Find where the given text appears and provide that cell's center as [X, Y] coordinate. 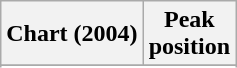
Peakposition [189, 34]
Chart (2004) [72, 34]
